Extract the (X, Y) coordinate from the center of the cell holding the provided text.  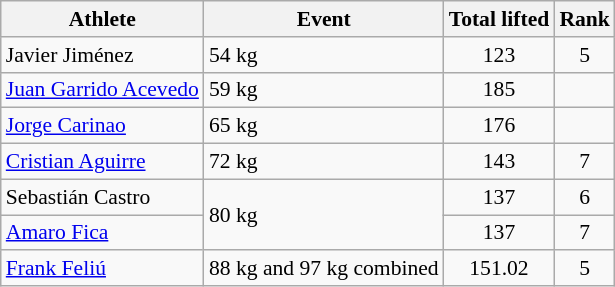
88 kg and 97 kg combined (324, 269)
151.02 (500, 269)
Athlete (102, 19)
6 (584, 197)
123 (500, 55)
143 (500, 162)
Cristian Aguirre (102, 162)
59 kg (324, 90)
Sebastián Castro (102, 197)
Total lifted (500, 19)
54 kg (324, 55)
Juan Garrido Acevedo (102, 90)
72 kg (324, 162)
Event (324, 19)
Rank (584, 19)
185 (500, 90)
Jorge Carinao (102, 126)
65 kg (324, 126)
176 (500, 126)
Amaro Fica (102, 233)
Javier Jiménez (102, 55)
Frank Feliú (102, 269)
80 kg (324, 214)
